Determine the [x, y] coordinate at the center of the cell enclosing the given text.  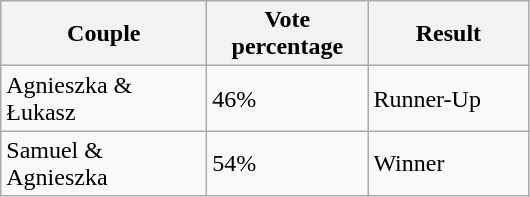
Runner-Up [448, 98]
Winner [448, 164]
Samuel & Agnieszka [104, 164]
Agnieszka & Łukasz [104, 98]
46% [288, 98]
54% [288, 164]
Result [448, 34]
Vote percentage [288, 34]
Couple [104, 34]
